From the cell containing the given text, extract its center point as (X, Y) coordinate. 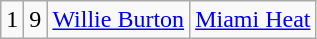
9 (36, 20)
Miami Heat (253, 20)
1 (12, 20)
Willie Burton (118, 20)
